Output the (X, Y) coordinate of the center of the cell containing the given text.  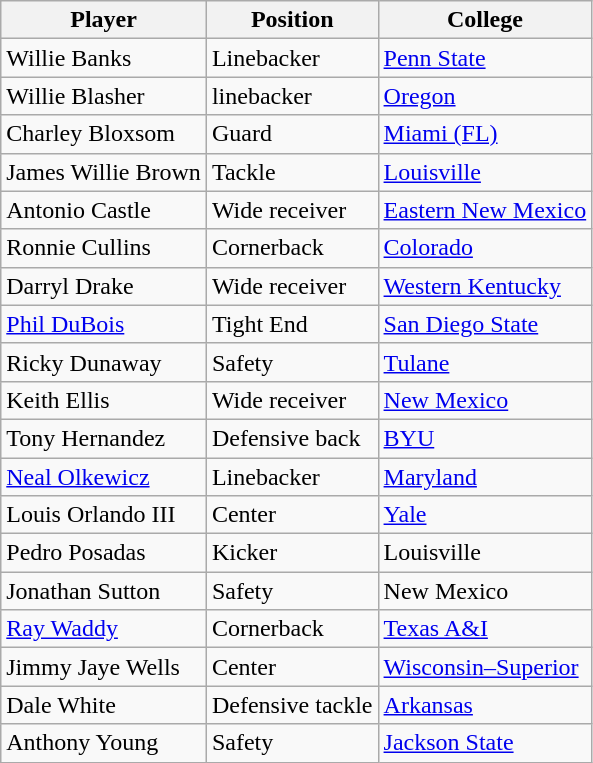
Miami (FL) (485, 134)
Defensive tackle (292, 705)
Louis Orlando III (104, 515)
Wisconsin–Superior (485, 667)
Anthony Young (104, 743)
Ricky Dunaway (104, 362)
San Diego State (485, 324)
Tulane (485, 362)
College (485, 20)
Jonathan Sutton (104, 591)
Darryl Drake (104, 286)
Defensive back (292, 438)
Penn State (485, 58)
Dale White (104, 705)
Arkansas (485, 705)
Tight End (292, 324)
Oregon (485, 96)
Yale (485, 515)
Ronnie Cullins (104, 248)
linebacker (292, 96)
Pedro Posadas (104, 553)
Player (104, 20)
James Willie Brown (104, 172)
Ray Waddy (104, 629)
Maryland (485, 477)
Antonio Castle (104, 210)
Jackson State (485, 743)
Texas A&I (485, 629)
Guard (292, 134)
Position (292, 20)
Colorado (485, 248)
Tackle (292, 172)
Eastern New Mexico (485, 210)
Keith Ellis (104, 400)
Willie Banks (104, 58)
Charley Bloxsom (104, 134)
Kicker (292, 553)
BYU (485, 438)
Tony Hernandez (104, 438)
Willie Blasher (104, 96)
Neal Olkewicz (104, 477)
Western Kentucky (485, 286)
Jimmy Jaye Wells (104, 667)
Phil DuBois (104, 324)
